For the text-containing cell, return its midpoint in [X, Y] coordinate format. 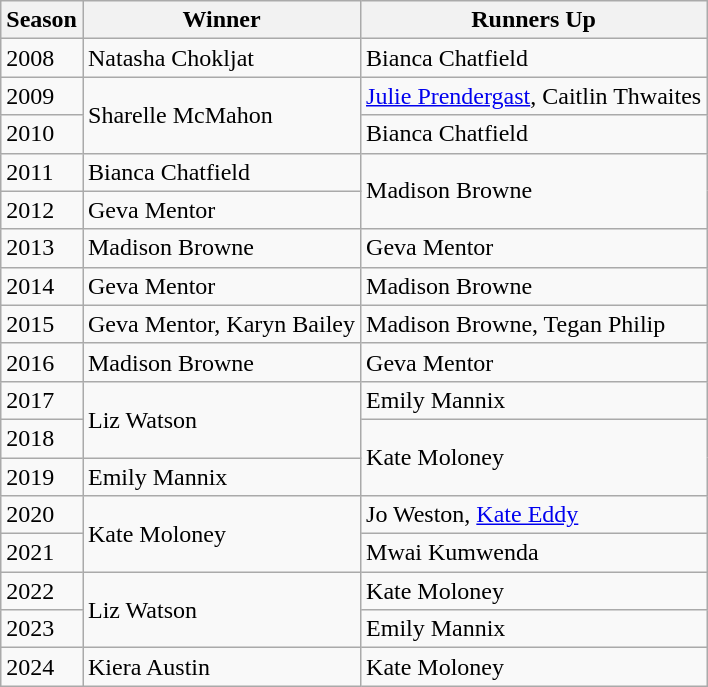
2016 [42, 362]
2010 [42, 134]
Geva Mentor, Karyn Bailey [221, 324]
Julie Prendergast, Caitlin Thwaites [534, 96]
Season [42, 20]
2018 [42, 438]
2009 [42, 96]
2021 [42, 553]
2008 [42, 58]
2011 [42, 172]
2022 [42, 591]
2019 [42, 477]
2012 [42, 210]
2014 [42, 286]
2013 [42, 248]
Madison Browne, Tegan Philip [534, 324]
2023 [42, 629]
Natasha Chokljat [221, 58]
Kiera Austin [221, 667]
Mwai Kumwenda [534, 553]
Runners Up [534, 20]
2020 [42, 515]
2024 [42, 667]
2015 [42, 324]
Sharelle McMahon [221, 115]
Jo Weston, Kate Eddy [534, 515]
2017 [42, 400]
Winner [221, 20]
